Return the (x, y) coordinate for the center point of the cell that contains the specified text.  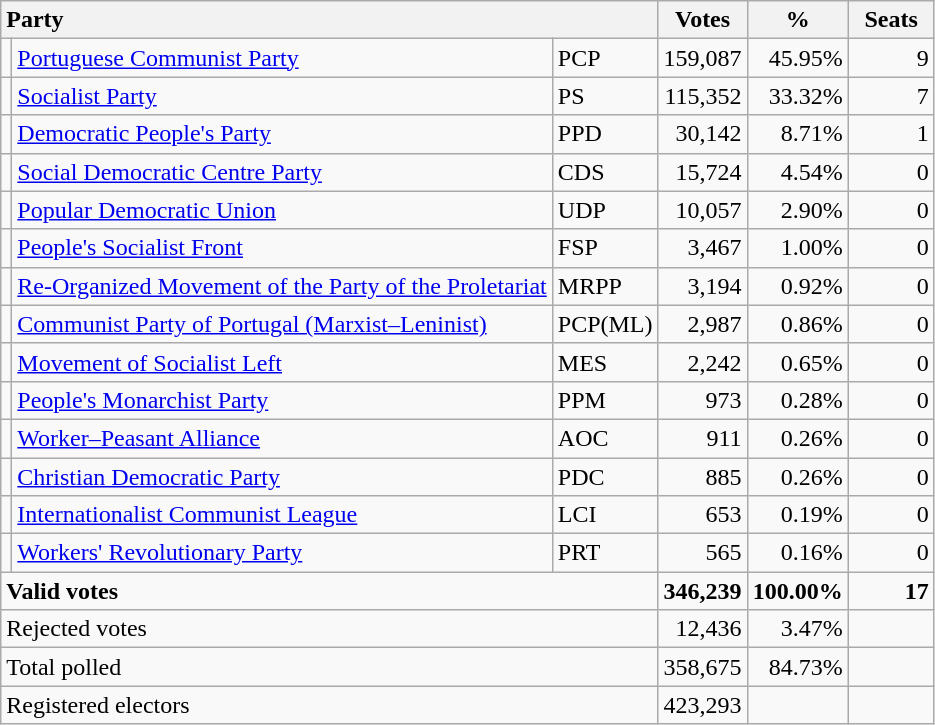
UDP (605, 210)
3,467 (702, 248)
17 (891, 591)
565 (702, 553)
PPM (605, 400)
1.00% (798, 248)
Total polled (330, 667)
885 (702, 477)
2,242 (702, 362)
Votes (702, 20)
653 (702, 515)
10,057 (702, 210)
Democratic People's Party (282, 134)
973 (702, 400)
% (798, 20)
PRT (605, 553)
0.86% (798, 324)
LCI (605, 515)
30,142 (702, 134)
Communist Party of Portugal (Marxist–Leninist) (282, 324)
People's Socialist Front (282, 248)
2.90% (798, 210)
0.28% (798, 400)
People's Monarchist Party (282, 400)
9 (891, 58)
Re-Organized Movement of the Party of the Proletariat (282, 286)
Internationalist Communist League (282, 515)
Valid votes (330, 591)
PS (605, 96)
84.73% (798, 667)
FSP (605, 248)
Rejected votes (330, 629)
0.65% (798, 362)
45.95% (798, 58)
423,293 (702, 705)
Christian Democratic Party (282, 477)
3,194 (702, 286)
Workers' Revolutionary Party (282, 553)
Popular Democratic Union (282, 210)
Portuguese Communist Party (282, 58)
Worker–Peasant Alliance (282, 438)
3.47% (798, 629)
1 (891, 134)
Social Democratic Centre Party (282, 172)
Seats (891, 20)
4.54% (798, 172)
12,436 (702, 629)
0.92% (798, 286)
Registered electors (330, 705)
0.19% (798, 515)
PPD (605, 134)
115,352 (702, 96)
0.16% (798, 553)
7 (891, 96)
CDS (605, 172)
Movement of Socialist Left (282, 362)
AOC (605, 438)
33.32% (798, 96)
100.00% (798, 591)
PDC (605, 477)
159,087 (702, 58)
PCP(ML) (605, 324)
911 (702, 438)
Socialist Party (282, 96)
346,239 (702, 591)
8.71% (798, 134)
358,675 (702, 667)
Party (330, 20)
PCP (605, 58)
2,987 (702, 324)
15,724 (702, 172)
MES (605, 362)
MRPP (605, 286)
